Return the (x, y) coordinate for the center point of the cell that contains the specified text.  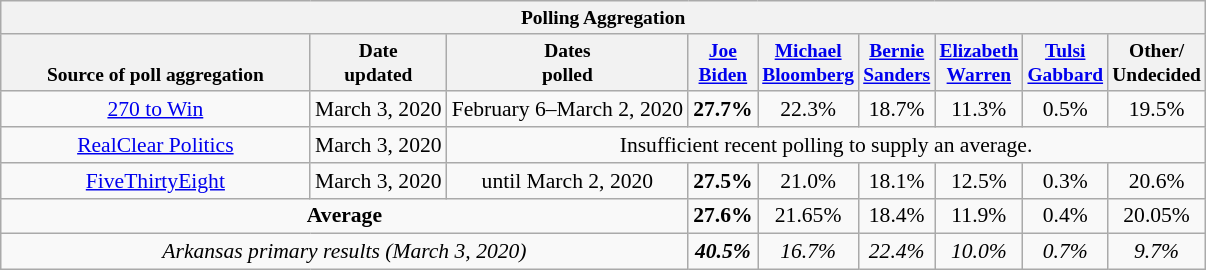
12.5% (979, 181)
20.6% (1157, 181)
MichaelBloomberg (808, 62)
22.3% (808, 110)
0.5% (1066, 110)
Average (344, 216)
Source of poll aggregation (156, 62)
16.7% (808, 252)
10.0% (979, 252)
February 6–March 2, 2020 (568, 110)
0.3% (1066, 181)
0.7% (1066, 252)
27.7% (722, 110)
20.05% (1157, 216)
Insufficient recent polling to supply an average. (826, 145)
27.5% (722, 181)
BernieSanders (897, 62)
Dateupdated (378, 62)
270 to Win (156, 110)
11.3% (979, 110)
JoeBiden (722, 62)
18.1% (897, 181)
9.7% (1157, 252)
0.4% (1066, 216)
11.9% (979, 216)
ElizabethWarren (979, 62)
27.6% (722, 216)
Polling Aggregation (604, 18)
18.7% (897, 110)
21.0% (808, 181)
TulsiGabbard (1066, 62)
Other/Undecided (1157, 62)
22.4% (897, 252)
18.4% (897, 216)
19.5% (1157, 110)
FiveThirtyEight (156, 181)
Arkansas primary results (March 3, 2020) (344, 252)
40.5% (722, 252)
21.65% (808, 216)
until March 2, 2020 (568, 181)
RealClear Politics (156, 145)
Datespolled (568, 62)
